From the cell containing the given text, extract its center point as [X, Y] coordinate. 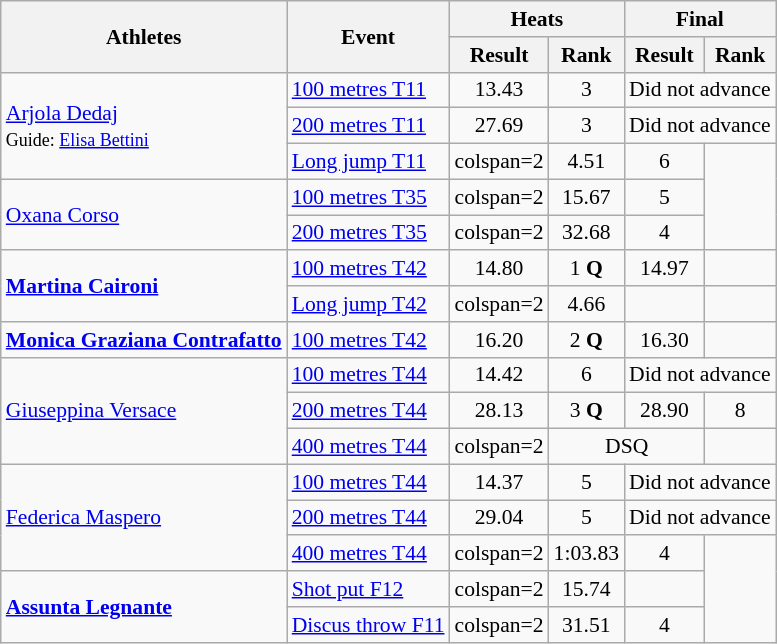
Assunta Legnante [144, 606]
29.04 [500, 518]
27.69 [500, 126]
4.51 [586, 162]
200 metres T35 [368, 233]
Final [700, 19]
Oxana Corso [144, 214]
Athletes [144, 36]
2 Q [586, 340]
Heats [538, 19]
Shot put F12 [368, 589]
15.74 [586, 589]
14.97 [664, 269]
16.30 [664, 340]
100 metres T35 [368, 197]
16.20 [500, 340]
1 Q [586, 269]
Event [368, 36]
28.90 [664, 411]
32.68 [586, 233]
14.80 [500, 269]
14.37 [500, 482]
200 metres T11 [368, 126]
Discus throw F11 [368, 625]
1:03.83 [586, 554]
Arjola DedajGuide: Elisa Bettini [144, 126]
13.43 [500, 90]
Federica Maspero [144, 518]
31.51 [586, 625]
28.13 [500, 411]
DSQ [627, 447]
100 metres T11 [368, 90]
Long jump T11 [368, 162]
15.67 [586, 197]
3 Q [586, 411]
8 [740, 411]
Giuseppina Versace [144, 410]
4.66 [586, 304]
14.42 [500, 375]
Monica Graziana Contrafatto [144, 340]
Martina Caironi [144, 286]
Long jump T42 [368, 304]
